Capture the cell that displays the provided text and extract its [x, y] central coordinate. 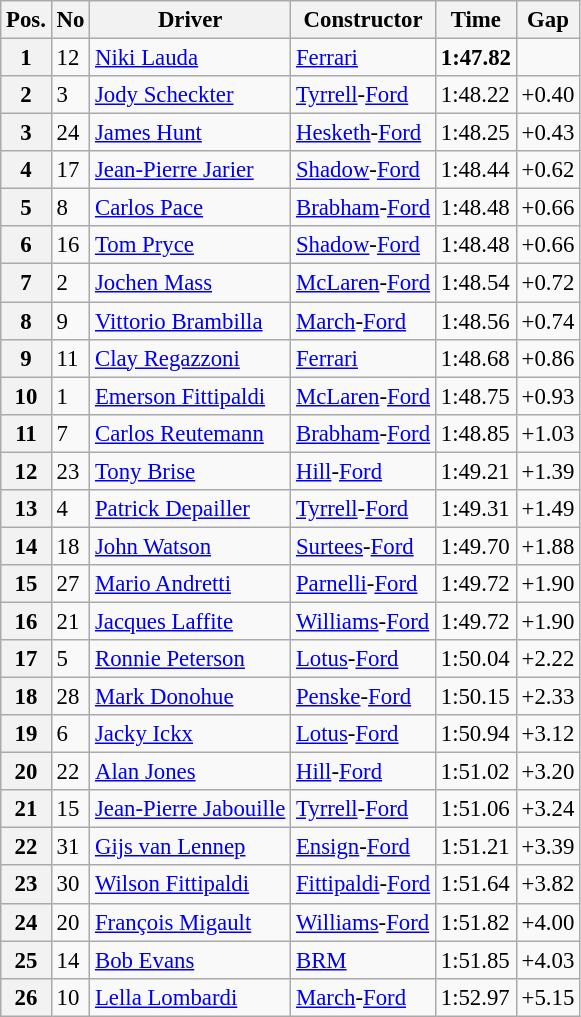
+0.72 [548, 283]
+0.93 [548, 396]
Ensign-Ford [364, 847]
1:48.85 [476, 433]
1:47.82 [476, 58]
+0.74 [548, 321]
+1.49 [548, 509]
26 [26, 997]
Bob Evans [190, 960]
Jody Scheckter [190, 95]
No [70, 20]
Emerson Fittipaldi [190, 396]
Vittorio Brambilla [190, 321]
1:51.85 [476, 960]
1:49.70 [476, 546]
Carlos Pace [190, 208]
+1.03 [548, 433]
1:49.31 [476, 509]
Fittipaldi-Ford [364, 885]
+5.15 [548, 997]
+0.62 [548, 170]
31 [70, 847]
Gijs van Lennep [190, 847]
+3.39 [548, 847]
+2.33 [548, 697]
1:52.97 [476, 997]
1:48.68 [476, 358]
1:48.54 [476, 283]
1:48.75 [476, 396]
1:49.21 [476, 471]
1:51.21 [476, 847]
BRM [364, 960]
Clay Regazzoni [190, 358]
+1.39 [548, 471]
Tom Pryce [190, 245]
Jacky Ickx [190, 734]
+3.82 [548, 885]
19 [26, 734]
Tony Brise [190, 471]
1:50.15 [476, 697]
Constructor [364, 20]
Pos. [26, 20]
+3.20 [548, 772]
Penske-Ford [364, 697]
+0.40 [548, 95]
28 [70, 697]
Gap [548, 20]
Niki Lauda [190, 58]
+3.24 [548, 809]
1:48.22 [476, 95]
Wilson Fittipaldi [190, 885]
1:48.25 [476, 133]
+0.86 [548, 358]
1:48.56 [476, 321]
Lella Lombardi [190, 997]
Jean-Pierre Jarier [190, 170]
Jacques Laffite [190, 621]
Mario Andretti [190, 584]
Mark Donohue [190, 697]
1:50.94 [476, 734]
13 [26, 509]
François Migault [190, 922]
1:51.02 [476, 772]
+0.43 [548, 133]
1:51.06 [476, 809]
27 [70, 584]
Patrick Depailler [190, 509]
John Watson [190, 546]
Alan Jones [190, 772]
Hesketh-Ford [364, 133]
Driver [190, 20]
1:51.82 [476, 922]
30 [70, 885]
+1.88 [548, 546]
+4.03 [548, 960]
+3.12 [548, 734]
+2.22 [548, 659]
Carlos Reutemann [190, 433]
1:50.04 [476, 659]
Ronnie Peterson [190, 659]
25 [26, 960]
1:51.64 [476, 885]
1:48.44 [476, 170]
Jochen Mass [190, 283]
+4.00 [548, 922]
Time [476, 20]
Surtees-Ford [364, 546]
Jean-Pierre Jabouille [190, 809]
Parnelli-Ford [364, 584]
James Hunt [190, 133]
